Search for the cell housing the specified text and yield its (X, Y) center coordinate. 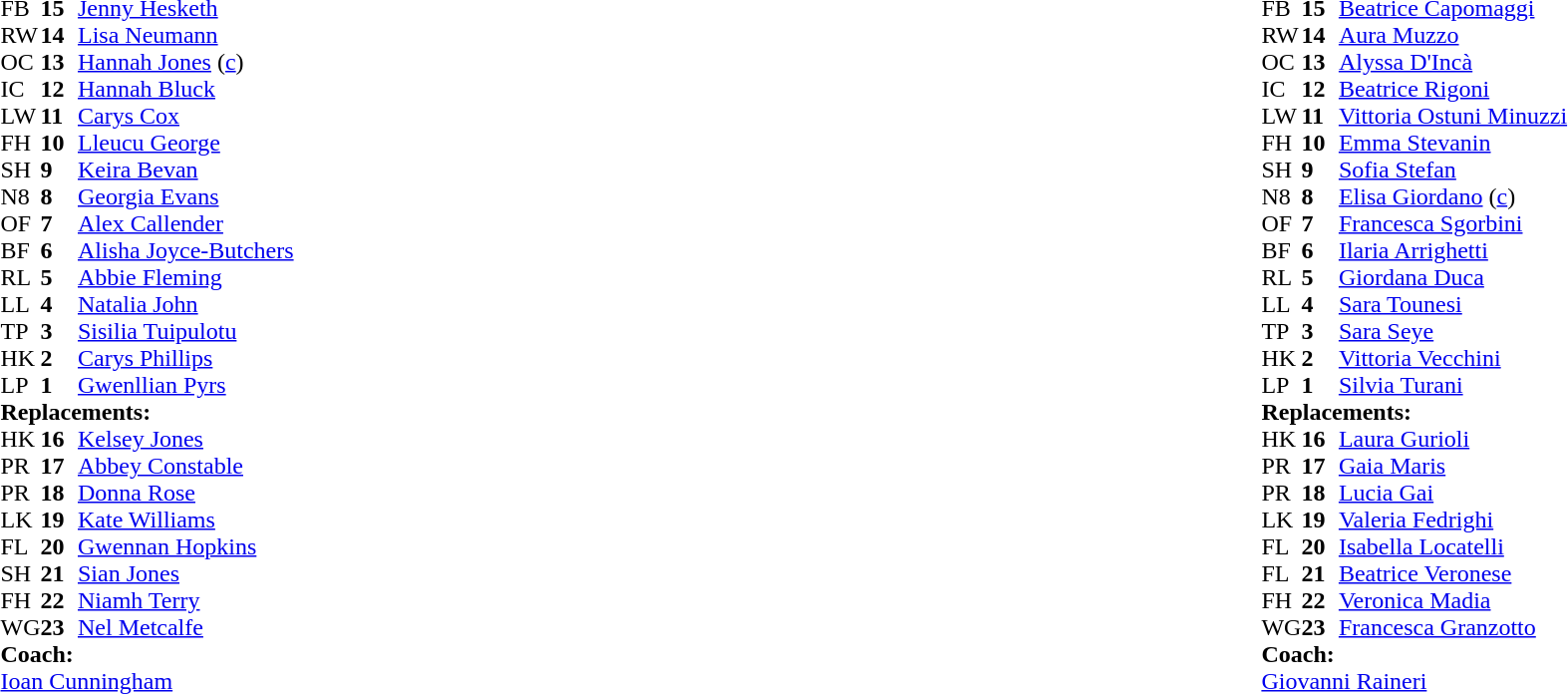
Gaia Maris (1453, 467)
Gwenllian Pyrs (185, 385)
Donna Rose (185, 493)
Georgia Evans (185, 197)
Carys Cox (185, 116)
Hannah Jones (c) (185, 62)
Valeria Fedrighi (1453, 520)
Carys Phillips (185, 359)
Natalia John (185, 305)
Vittoria Ostuni Minuzzi (1453, 116)
Alyssa D'Incà (1453, 62)
Emma Stevanin (1453, 144)
Laura Gurioli (1453, 439)
Sara Tounesi (1453, 305)
Lisa Neumann (185, 36)
Alex Callender (185, 223)
Silvia Turani (1453, 385)
Aura Muzzo (1453, 36)
Kelsey Jones (185, 439)
Abbie Fleming (185, 277)
Ilaria Arrighetti (1453, 251)
Lucia Gai (1453, 493)
Sian Jones (185, 574)
Francesca Granzotto (1453, 628)
Alisha Joyce-Butchers (185, 251)
Gwennan Hopkins (185, 546)
Elisa Giordano (c) (1453, 197)
Niamh Terry (185, 600)
Sara Seye (1453, 331)
Beatrice Veronese (1453, 574)
Isabella Locatelli (1453, 546)
Beatrice Rigoni (1453, 90)
Keira Bevan (185, 170)
Abbey Constable (185, 467)
Sofia Stefan (1453, 170)
Veronica Madia (1453, 600)
Lleucu George (185, 144)
Hannah Bluck (185, 90)
Francesca Sgorbini (1453, 223)
Vittoria Vecchini (1453, 359)
Giordana Duca (1453, 277)
Nel Metcalfe (185, 628)
Kate Williams (185, 520)
Sisilia Tuipulotu (185, 331)
